Find where the given text appears and provide that cell's center as [x, y] coordinate. 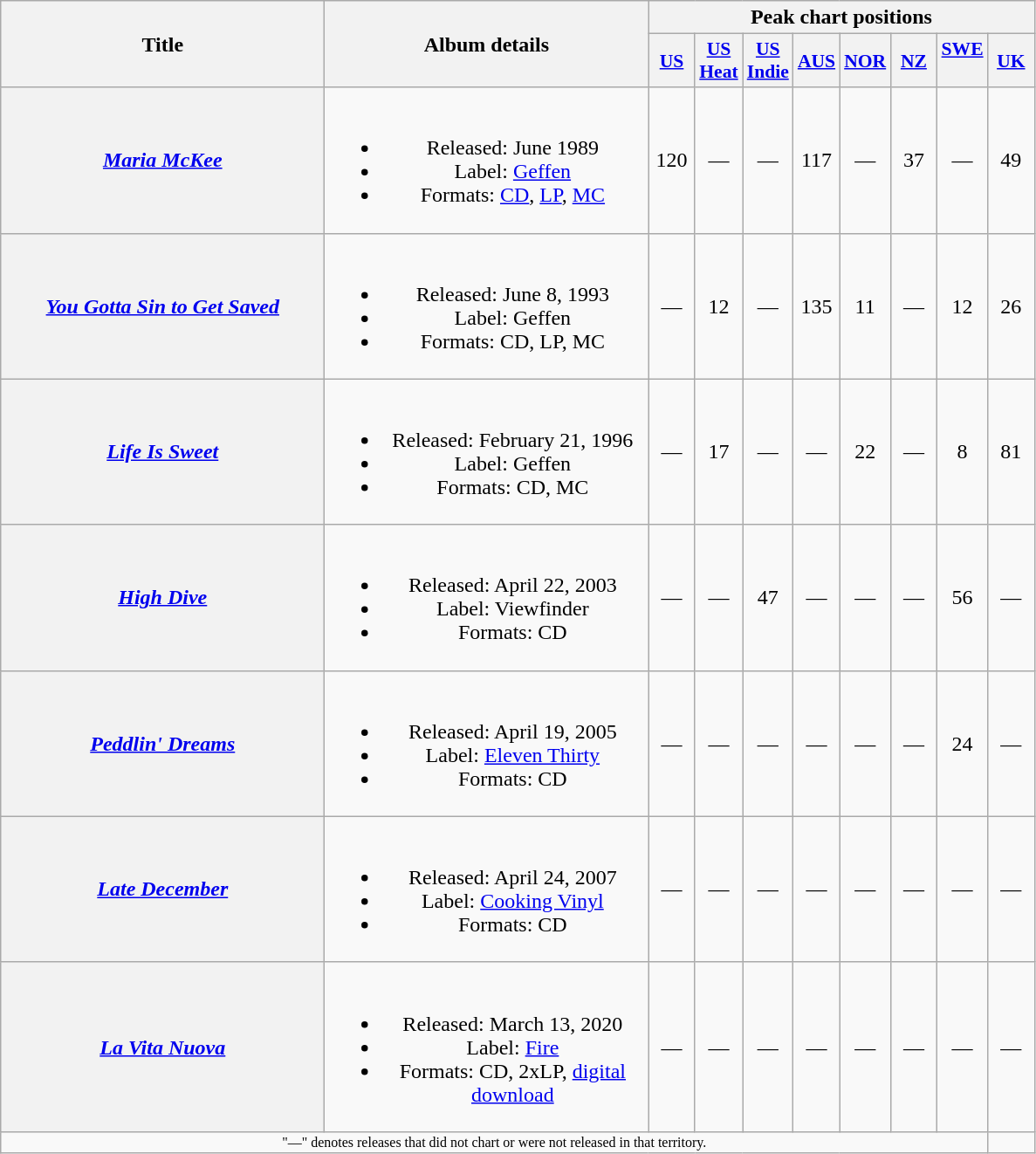
117 [817, 161]
Title [162, 44]
56 [963, 597]
Released: April 19, 2005Label: Eleven ThirtyFormats: CD [487, 744]
NZ [913, 61]
49 [1011, 161]
Released: March 13, 2020Label: FireFormats: CD, 2xLP, digital download [487, 1047]
SWE [963, 61]
NOR [865, 61]
81 [1011, 452]
Released: February 21, 1996Label: GeffenFormats: CD, MC [487, 452]
Released: June 8, 1993Label: GeffenFormats: CD, LP, MC [487, 306]
Peddlin' Dreams [162, 744]
24 [963, 744]
47 [768, 597]
Released: April 24, 2007Label: Cooking VinylFormats: CD [487, 889]
La Vita Nuova [162, 1047]
Late December [162, 889]
You Gotta Sin to Get Saved [162, 306]
Released: April 22, 2003Label: ViewfinderFormats: CD [487, 597]
Maria McKee [162, 161]
17 [718, 452]
26 [1011, 306]
Life Is Sweet [162, 452]
Released: June 1989Label: GeffenFormats: CD, LP, MC [487, 161]
11 [865, 306]
120 [672, 161]
UK [1011, 61]
US [672, 61]
135 [817, 306]
High Dive [162, 597]
22 [865, 452]
AUS [817, 61]
8 [963, 452]
US Heat [718, 61]
Album details [487, 44]
"—" denotes releases that did not chart or were not released in that territory. [494, 1142]
US Indie [768, 61]
Peak chart positions [841, 17]
37 [913, 161]
